Extract the [X, Y] coordinate from the center of the cell holding the provided text.  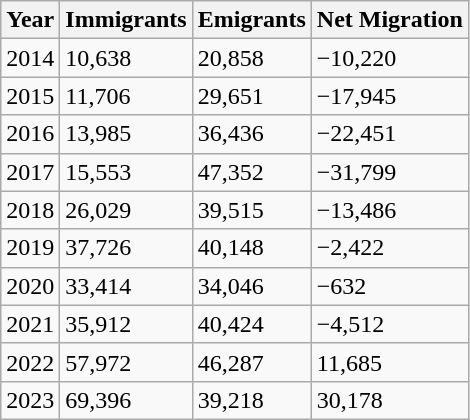
26,029 [126, 210]
Year [30, 20]
11,706 [126, 96]
Net Migration [390, 20]
−2,422 [390, 248]
34,046 [252, 286]
39,515 [252, 210]
30,178 [390, 400]
20,858 [252, 58]
2021 [30, 324]
2015 [30, 96]
69,396 [126, 400]
2018 [30, 210]
15,553 [126, 172]
−13,486 [390, 210]
2014 [30, 58]
11,685 [390, 362]
40,148 [252, 248]
2023 [30, 400]
2017 [30, 172]
Emigrants [252, 20]
Immigrants [126, 20]
−31,799 [390, 172]
46,287 [252, 362]
37,726 [126, 248]
2019 [30, 248]
−632 [390, 286]
−17,945 [390, 96]
−4,512 [390, 324]
39,218 [252, 400]
36,436 [252, 134]
2020 [30, 286]
2022 [30, 362]
2016 [30, 134]
57,972 [126, 362]
10,638 [126, 58]
33,414 [126, 286]
47,352 [252, 172]
−10,220 [390, 58]
35,912 [126, 324]
40,424 [252, 324]
−22,451 [390, 134]
13,985 [126, 134]
29,651 [252, 96]
